Return the (x, y) coordinate for the center point of the cell that contains the specified text.  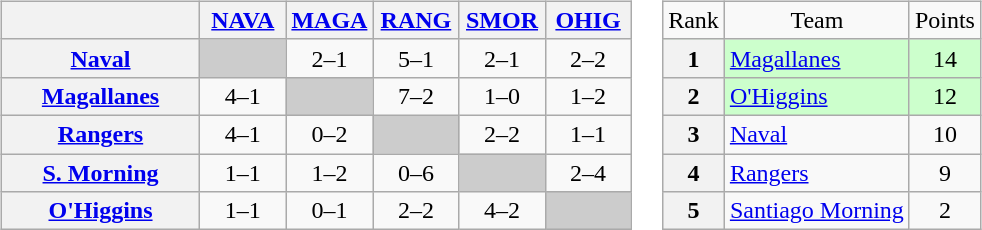
NAVA (243, 20)
5–1 (416, 58)
12 (944, 96)
9 (944, 173)
RANG (416, 20)
4–2 (502, 211)
Points (944, 20)
0–1 (330, 211)
SMOR (502, 20)
Rank (694, 20)
5 (694, 211)
OHIG (588, 20)
7–2 (416, 96)
4 (694, 173)
0–2 (330, 134)
14 (944, 58)
1 (694, 58)
3 (694, 134)
10 (944, 134)
Team (816, 20)
MAGA (330, 20)
S. Morning (100, 173)
Santiago Morning (816, 211)
1–0 (502, 96)
2–4 (588, 173)
0–6 (416, 173)
